Pinpoint the cell where the given text exists, returning its [X, Y] midpoint coordinate. 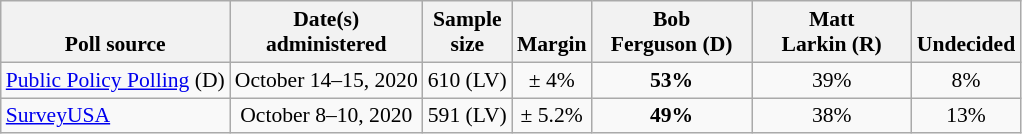
± 5.2% [552, 116]
Undecided [966, 32]
610 (LV) [468, 80]
591 (LV) [468, 116]
49% [672, 116]
13% [966, 116]
October 8–10, 2020 [326, 116]
Poll source [116, 32]
8% [966, 80]
53% [672, 80]
Samplesize [468, 32]
39% [832, 80]
± 4% [552, 80]
Public Policy Polling (D) [116, 80]
October 14–15, 2020 [326, 80]
38% [832, 116]
Date(s)administered [326, 32]
BobFerguson (D) [672, 32]
MattLarkin (R) [832, 32]
SurveyUSA [116, 116]
Margin [552, 32]
